Capture the cell that displays the provided text and extract its (X, Y) central coordinate. 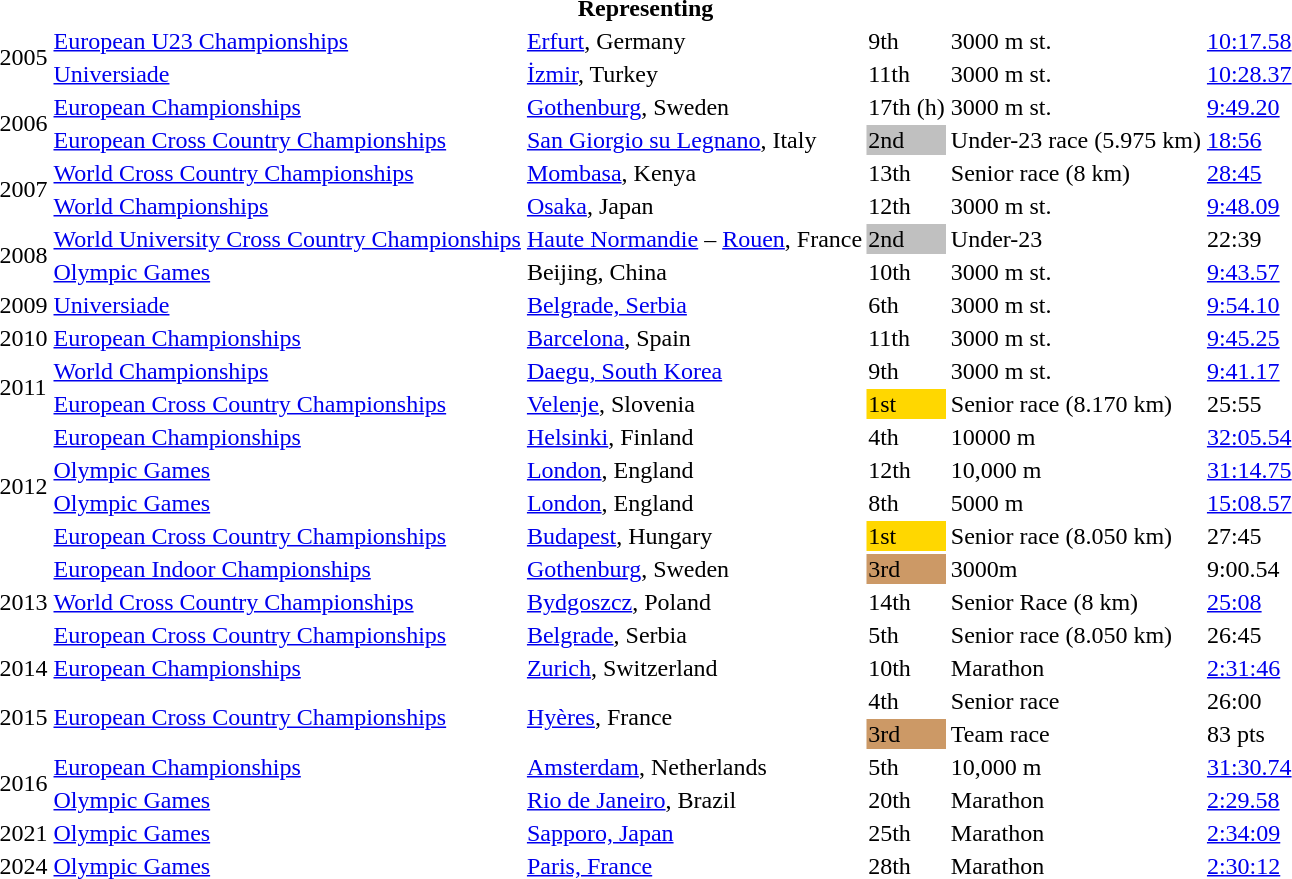
Sapporo, Japan (694, 833)
14th (907, 602)
Erfurt, Germany (694, 41)
Bydgoszcz, Poland (694, 602)
Osaka, Japan (694, 206)
Daegu, South Korea (694, 371)
Senior race (1076, 701)
Senior race (8.170 km) (1076, 404)
20th (907, 800)
Mombasa, Kenya (694, 173)
Barcelona, Spain (694, 338)
European U23 Championships (287, 41)
European Indoor Championships (287, 569)
Helsinki, Finland (694, 437)
Velenje, Slovenia (694, 404)
Under-23 (1076, 239)
10000 m (1076, 437)
Beijing, China (694, 272)
Rio de Janeiro, Brazil (694, 800)
Team race (1076, 734)
San Giorgio su Legnano, Italy (694, 140)
Senior Race (8 km) (1076, 602)
World University Cross Country Championships (287, 239)
6th (907, 305)
Amsterdam, Netherlands (694, 767)
Budapest, Hungary (694, 536)
Under-23 race (5.975 km) (1076, 140)
Haute Normandie – Rouen, France (694, 239)
3000m (1076, 569)
Senior race (8 km) (1076, 173)
Hyères, France (694, 718)
Zurich, Switzerland (694, 668)
25th (907, 833)
8th (907, 503)
İzmir, Turkey (694, 74)
5000 m (1076, 503)
13th (907, 173)
17th (h) (907, 107)
